Find where the given text appears and provide that cell's center as (x, y) coordinate. 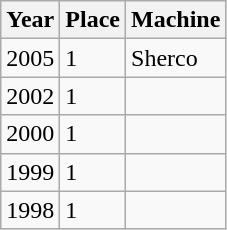
Year (30, 20)
1998 (30, 210)
1999 (30, 172)
Place (93, 20)
2002 (30, 96)
Machine (176, 20)
2005 (30, 58)
Sherco (176, 58)
2000 (30, 134)
